Pinpoint the cell where the given text exists, returning its (X, Y) midpoint coordinate. 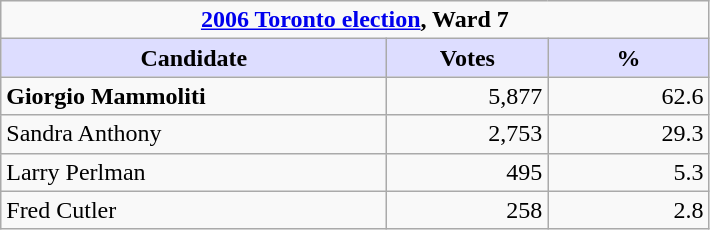
5.3 (628, 172)
495 (468, 172)
Giorgio Mammoliti (194, 96)
29.3 (628, 134)
Larry Perlman (194, 172)
2.8 (628, 210)
Fred Cutler (194, 210)
Votes (468, 58)
258 (468, 210)
2,753 (468, 134)
% (628, 58)
2006 Toronto election, Ward 7 (355, 20)
62.6 (628, 96)
5,877 (468, 96)
Candidate (194, 58)
Sandra Anthony (194, 134)
